Return (x, y) of the center of cell containing provided text 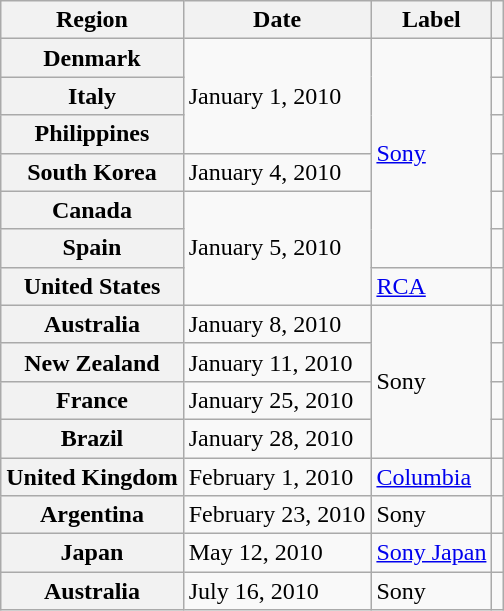
January 4, 2010 (277, 172)
Date (277, 20)
Italy (92, 96)
Spain (92, 248)
May 12, 2010 (277, 553)
Philippines (92, 134)
Brazil (92, 438)
Region (92, 20)
January 1, 2010 (277, 96)
United States (92, 286)
United Kingdom (92, 477)
January 28, 2010 (277, 438)
February 23, 2010 (277, 515)
January 11, 2010 (277, 362)
Argentina (92, 515)
February 1, 2010 (277, 477)
Canada (92, 210)
Japan (92, 553)
January 25, 2010 (277, 400)
France (92, 400)
Denmark (92, 58)
July 16, 2010 (277, 591)
New Zealand (92, 362)
RCA (432, 286)
Columbia (432, 477)
Sony Japan (432, 553)
January 5, 2010 (277, 248)
South Korea (92, 172)
Label (432, 20)
January 8, 2010 (277, 324)
